Pinpoint the cell where the given text exists, returning its (X, Y) midpoint coordinate. 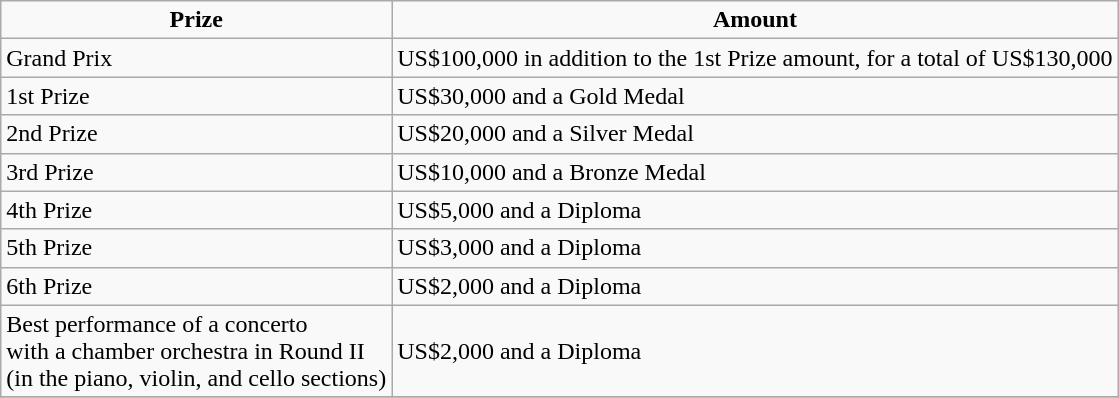
Best performance of a concerto with a chamber orchestra in Round II (in the piano, violin, and cello sections) (196, 351)
Prize (196, 20)
Grand Prix (196, 58)
US$20,000 and a Silver Medal (755, 134)
2nd Prize (196, 134)
4th Prize (196, 210)
US$30,000 and a Gold Medal (755, 96)
3rd Prize (196, 172)
US$3,000 and a Diploma (755, 248)
US$100,000 in addition to the 1st Prize amount, for a total of US$130,000 (755, 58)
US$5,000 and a Diploma (755, 210)
Amount (755, 20)
6th Prize (196, 286)
US$10,000 and a Bronze Medal (755, 172)
5th Prize (196, 248)
1st Prize (196, 96)
